Search for the cell housing the specified text and yield its [x, y] center coordinate. 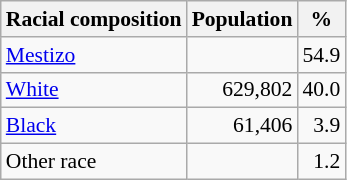
White [94, 90]
54.9 [321, 55]
61,406 [242, 126]
629,802 [242, 90]
Racial composition [94, 19]
Other race [94, 162]
1.2 [321, 162]
Mestizo [94, 55]
Black [94, 126]
Population [242, 19]
3.9 [321, 126]
40.0 [321, 90]
% [321, 19]
